Provide the [X, Y] coordinate of the cell's center where the given text is located.  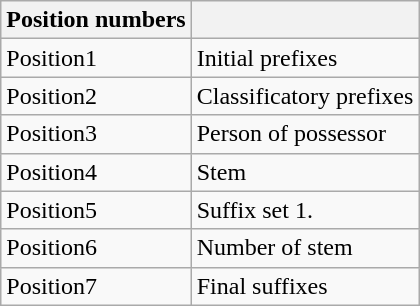
Final suffixes [305, 286]
Position2 [96, 96]
Position4 [96, 172]
Stem [305, 172]
Position5 [96, 210]
Position6 [96, 248]
Position7 [96, 286]
Person of possessor [305, 134]
Number of stem [305, 248]
Suffix set 1. [305, 210]
Position3 [96, 134]
Position numbers [96, 20]
Initial prefixes [305, 58]
Classificatory prefixes [305, 96]
Position1 [96, 58]
